Provide the (x, y) coordinate of the cell's center where the given text is located.  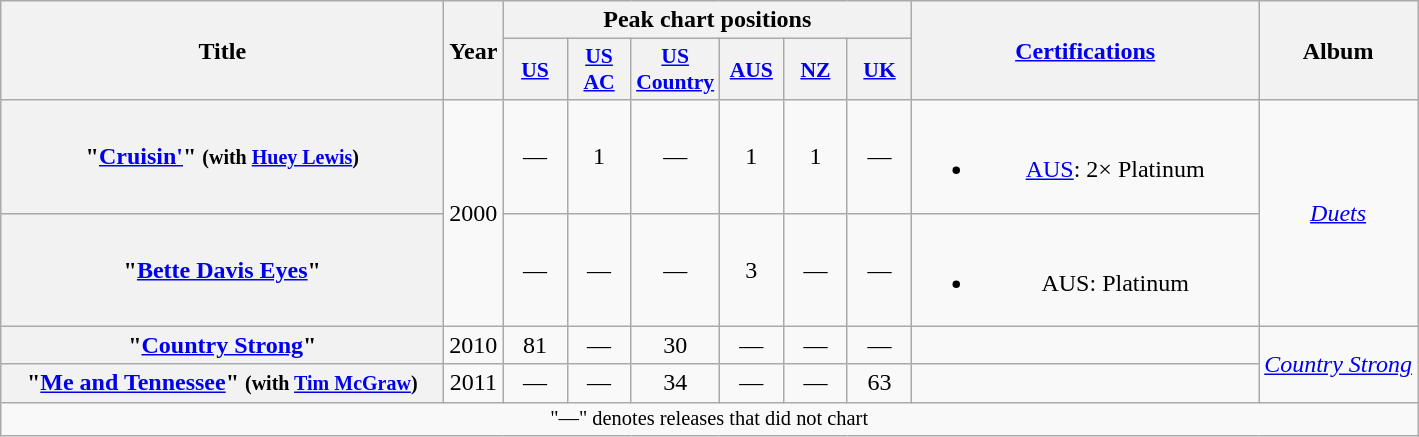
"Cruisin'" (with Huey Lewis) (222, 156)
"Country Strong" (222, 345)
UK (879, 70)
2000 (474, 213)
Certifications (1086, 50)
3 (751, 270)
AUS: 2× Platinum (1086, 156)
Title (222, 50)
Album (1338, 50)
Country Strong (1338, 364)
"—" denotes releases that did not chart (710, 419)
30 (675, 345)
US AC (599, 70)
63 (879, 383)
2010 (474, 345)
"Me and Tennessee" (with Tim McGraw) (222, 383)
USCountry (675, 70)
NZ (815, 70)
81 (535, 345)
2011 (474, 383)
US (535, 70)
Peak chart positions (708, 20)
Duets (1338, 213)
34 (675, 383)
"Bette Davis Eyes" (222, 270)
AUS: Platinum (1086, 270)
AUS (751, 70)
Year (474, 50)
